Identify which cell holds the provided text, then report its [x, y] central coordinate. 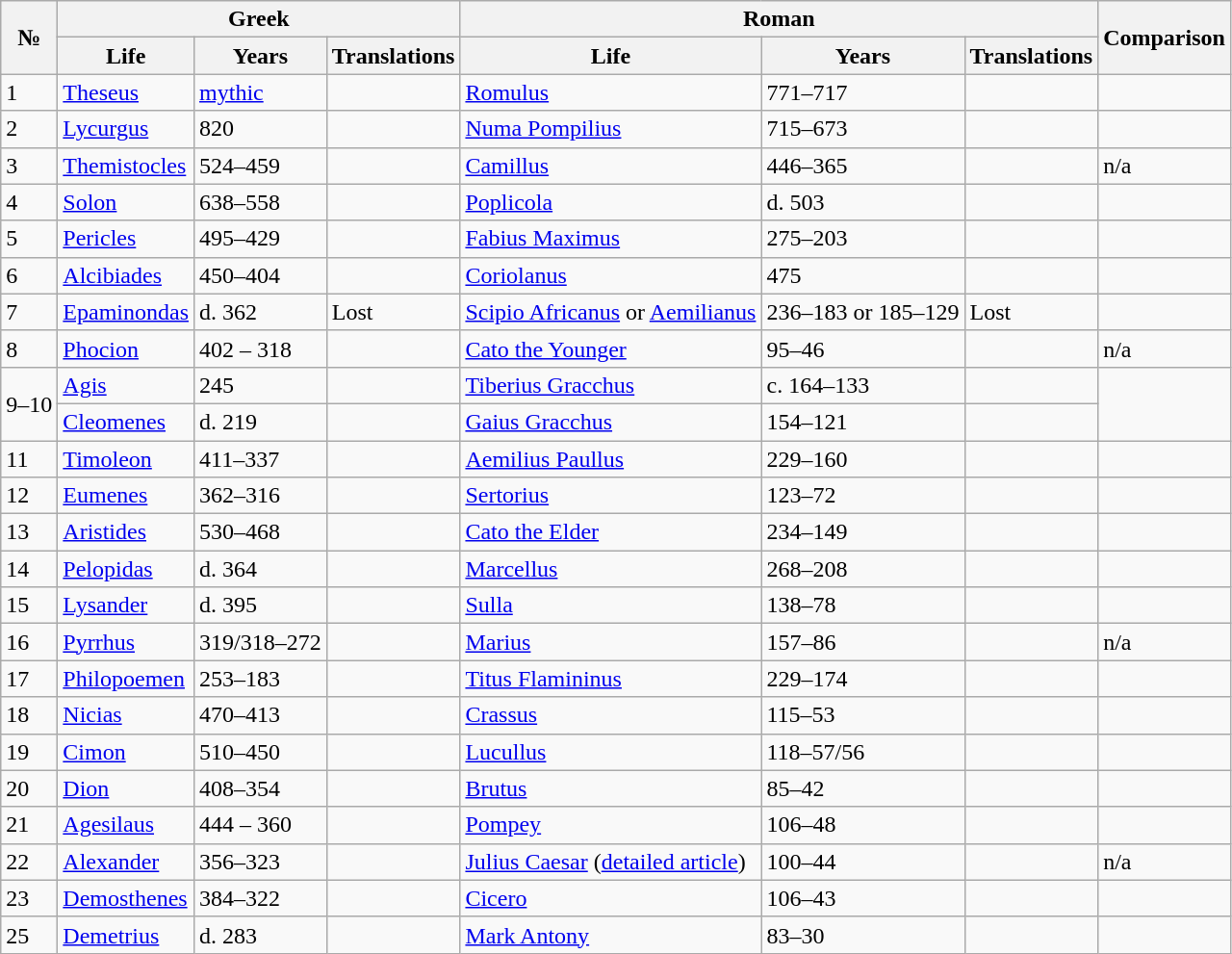
Titus Flamininus [610, 679]
Cato the Elder [610, 532]
450–404 [261, 275]
Theseus [126, 92]
Eumenes [126, 496]
106–48 [862, 825]
16 [29, 642]
5 [29, 239]
Dion [126, 788]
№ [29, 38]
7 [29, 312]
Marcellus [610, 569]
25 [29, 935]
245 [261, 385]
Camillus [610, 166]
268–208 [862, 569]
6 [29, 275]
Phocion [126, 348]
Sertorius [610, 496]
Poplicola [610, 202]
444 – 360 [261, 825]
138–78 [862, 606]
Pelopidas [126, 569]
157–86 [862, 642]
d. 503 [862, 202]
530–468 [261, 532]
9–10 [29, 403]
Agesilaus [126, 825]
Romulus [610, 92]
Julius Caesar (detailed article) [610, 862]
Pericles [126, 239]
Aristides [126, 532]
22 [29, 862]
8 [29, 348]
Demetrius [126, 935]
Pyrrhus [126, 642]
Mark Antony [610, 935]
118–57/56 [862, 752]
12 [29, 496]
mythic [261, 92]
Fabius Maximus [610, 239]
229–174 [862, 679]
13 [29, 532]
21 [29, 825]
123–72 [862, 496]
Crassus [610, 715]
100–44 [862, 862]
115–53 [862, 715]
Lysander [126, 606]
Numa Pompilius [610, 129]
384–322 [261, 898]
d. 395 [261, 606]
715–673 [862, 129]
Timoleon [126, 459]
Epaminondas [126, 312]
495–429 [261, 239]
154–121 [862, 422]
275–203 [862, 239]
236–183 or 185–129 [862, 312]
Coriolanus [610, 275]
15 [29, 606]
95–46 [862, 348]
c. 164–133 [862, 385]
Sulla [610, 606]
Agis [126, 385]
Brutus [610, 788]
229–160 [862, 459]
Tiberius Gracchus [610, 385]
Themistocles [126, 166]
771–717 [862, 92]
85–42 [862, 788]
17 [29, 679]
Lucullus [610, 752]
83–30 [862, 935]
11 [29, 459]
362–316 [261, 496]
408–354 [261, 788]
470–413 [261, 715]
Solon [126, 202]
Nicias [126, 715]
20 [29, 788]
Demosthenes [126, 898]
Greek [259, 19]
638–558 [261, 202]
14 [29, 569]
475 [862, 275]
Cimon [126, 752]
Cicero [610, 898]
3 [29, 166]
18 [29, 715]
d. 219 [261, 422]
356–323 [261, 862]
253–183 [261, 679]
2 [29, 129]
Marius [610, 642]
820 [261, 129]
4 [29, 202]
Aemilius Paullus [610, 459]
19 [29, 752]
Alexander [126, 862]
Gaius Gracchus [610, 422]
d. 364 [261, 569]
d. 283 [261, 935]
Scipio Africanus or Aemilianus [610, 312]
Comparison [1165, 38]
402 – 318 [261, 348]
Alcibiades [126, 275]
446–365 [862, 166]
234–149 [862, 532]
Lycurgus [126, 129]
Philopoemen [126, 679]
Cleomenes [126, 422]
524–459 [261, 166]
23 [29, 898]
Roman [780, 19]
Pompey [610, 825]
106–43 [862, 898]
Cato the Younger [610, 348]
d. 362 [261, 312]
319/318–272 [261, 642]
411–337 [261, 459]
1 [29, 92]
510–450 [261, 752]
